Locate the cell with the specified text and output its [x, y] center coordinate. 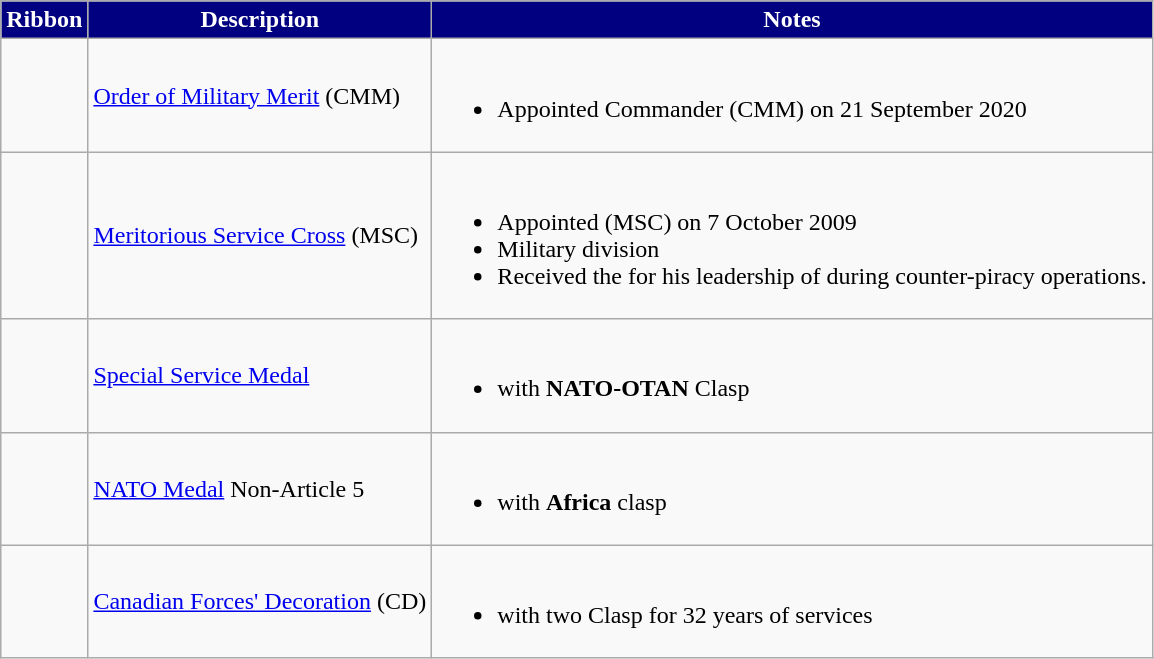
with Africa clasp [792, 488]
NATO Medal Non-Article 5 [260, 488]
Special Service Medal [260, 376]
Order of Military Merit (CMM) [260, 96]
Canadian Forces' Decoration (CD) [260, 602]
Appointed (MSC) on 7 October 2009Military divisionReceived the for his leadership of during counter-piracy operations. [792, 236]
Description [260, 20]
Appointed Commander (CMM) on 21 September 2020 [792, 96]
Ribbon [44, 20]
with two Clasp for 32 years of services [792, 602]
with NATO-OTAN Clasp [792, 376]
Notes [792, 20]
Meritorious Service Cross (MSC) [260, 236]
